Return the [x, y] coordinate for the center point of the cell that contains the specified text.  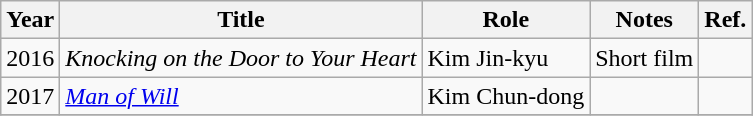
Short film [644, 58]
2016 [30, 58]
Knocking on the Door to Your Heart [241, 58]
Role [506, 20]
Year [30, 20]
Ref. [726, 20]
Kim Jin-kyu [506, 58]
2017 [30, 96]
Title [241, 20]
Kim Chun-dong [506, 96]
Man of Will [241, 96]
Notes [644, 20]
